Return the (x, y) coordinate for the center point of the cell that contains the specified text.  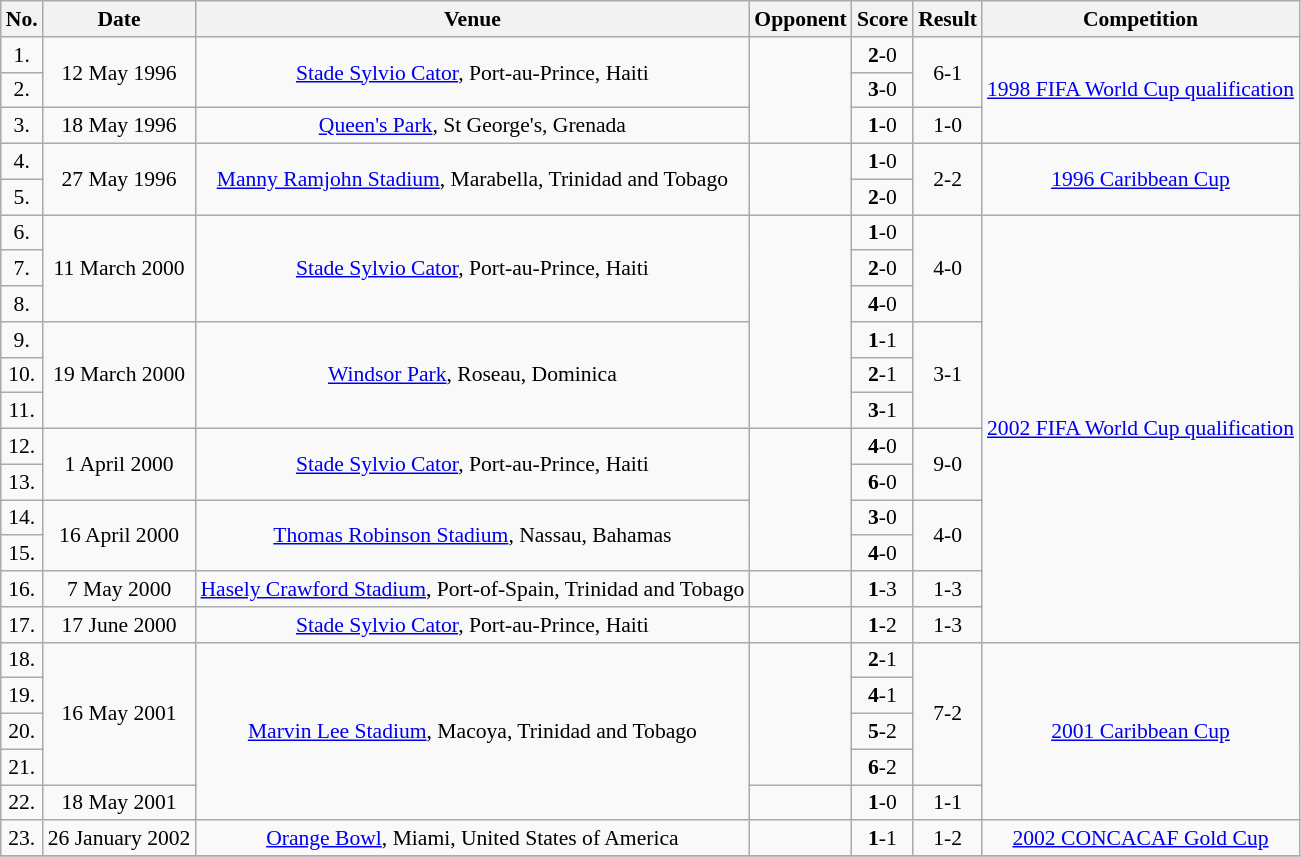
12 May 1996 (120, 72)
6. (22, 233)
9-0 (948, 464)
11 March 2000 (120, 268)
Thomas Robinson Stadium, Nassau, Bahamas (472, 536)
6-2 (882, 767)
19. (22, 696)
Manny Ramjohn Stadium, Marabella, Trinidad and Tobago (472, 180)
Windsor Park, Roseau, Dominica (472, 376)
Queen's Park, St George's, Grenada (472, 126)
Competition (1140, 19)
11. (22, 411)
27 May 1996 (120, 180)
3. (22, 126)
Opponent (800, 19)
12. (22, 447)
19 March 2000 (120, 376)
5-2 (882, 732)
20. (22, 732)
2002 CONCACAF Gold Cup (1140, 839)
2. (22, 90)
16 April 2000 (120, 536)
22. (22, 803)
13. (22, 482)
Hasely Crawford Stadium, Port-of-Spain, Trinidad and Tobago (472, 589)
Orange Bowl, Miami, United States of America (472, 839)
17. (22, 625)
7-2 (948, 713)
9. (22, 340)
7. (22, 269)
18. (22, 660)
18 May 1996 (120, 126)
26 January 2002 (120, 839)
1 April 2000 (120, 464)
Venue (472, 19)
4. (22, 162)
1996 Caribbean Cup (1140, 180)
8. (22, 304)
2001 Caribbean Cup (1140, 731)
18 May 2001 (120, 803)
4-1 (882, 696)
2-2 (948, 180)
5. (22, 197)
Date (120, 19)
10. (22, 375)
16 May 2001 (120, 713)
1. (22, 55)
23. (22, 839)
6-1 (948, 72)
16. (22, 589)
No. (22, 19)
7 May 2000 (120, 589)
14. (22, 518)
15. (22, 554)
17 June 2000 (120, 625)
Result (948, 19)
1998 FIFA World Cup qualification (1140, 90)
Marvin Lee Stadium, Macoya, Trinidad and Tobago (472, 731)
21. (22, 767)
Score (882, 19)
2002 FIFA World Cup qualification (1140, 429)
6-0 (882, 482)
